Return [x, y] of the center of cell containing provided text 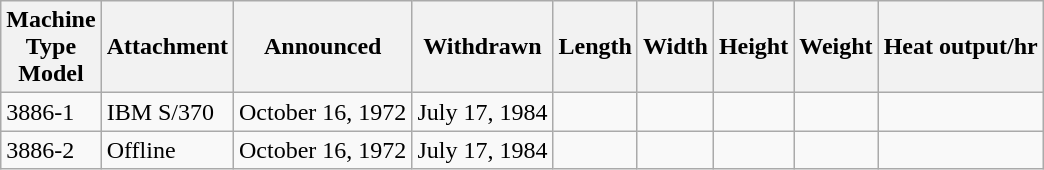
Withdrawn [482, 47]
Length [595, 47]
Weight [836, 47]
Announced [323, 47]
MachineTypeModel [51, 47]
3886-1 [51, 112]
IBM S/370 [167, 112]
Attachment [167, 47]
Height [753, 47]
Offline [167, 150]
3886-2 [51, 150]
Heat output/hr [960, 47]
Width [675, 47]
